Identify which cell holds the provided text, then report its (x, y) central coordinate. 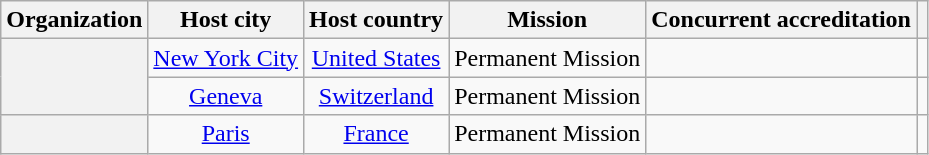
New York City (226, 58)
Host city (226, 20)
Concurrent accreditation (782, 20)
Paris (226, 134)
France (376, 134)
Switzerland (376, 96)
Host country (376, 20)
Organization (74, 20)
Geneva (226, 96)
United States (376, 58)
Mission (548, 20)
